Pinpoint the cell where the given text exists, returning its (x, y) midpoint coordinate. 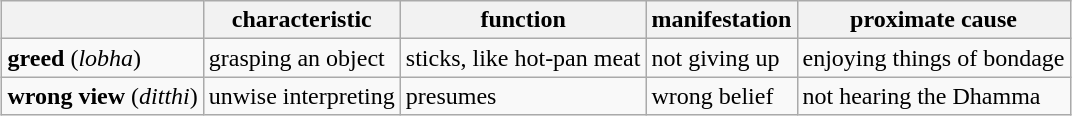
grasping an object (302, 58)
function (523, 20)
enjoying things of bondage (934, 58)
presumes (523, 96)
sticks, like hot-pan meat (523, 58)
wrong view (ditthi) (102, 96)
not hearing the Dhamma (934, 96)
greed (lobha) (102, 58)
not giving up (722, 58)
manifestation (722, 20)
proximate cause (934, 20)
wrong belief (722, 96)
characteristic (302, 20)
unwise interpreting (302, 96)
